Find where the given text appears and provide that cell's center as (X, Y) coordinate. 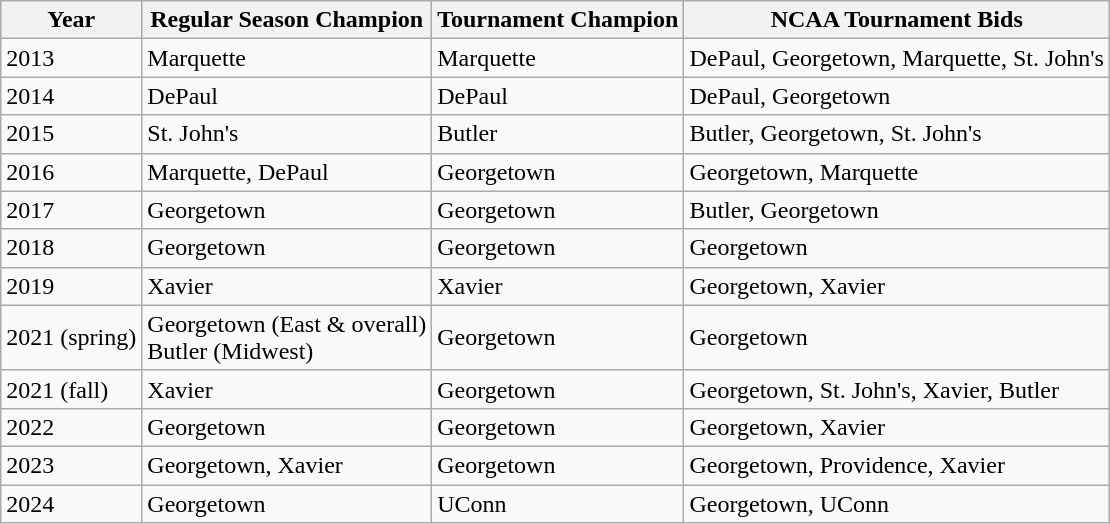
Tournament Champion (558, 20)
Marquette, DePaul (287, 172)
2021 (spring) (72, 338)
2018 (72, 248)
NCAA Tournament Bids (897, 20)
Georgetown, St. John's, Xavier, Butler (897, 389)
2015 (72, 134)
DePaul, Georgetown, Marquette, St. John's (897, 58)
DePaul, Georgetown (897, 96)
Georgetown (East & overall)Butler (Midwest) (287, 338)
2013 (72, 58)
Butler (558, 134)
2017 (72, 210)
Year (72, 20)
Butler, Georgetown, St. John's (897, 134)
2021 (fall) (72, 389)
Georgetown, Marquette (897, 172)
2023 (72, 465)
St. John's (287, 134)
2019 (72, 286)
Georgetown, UConn (897, 503)
Butler, Georgetown (897, 210)
Regular Season Champion (287, 20)
2014 (72, 96)
2024 (72, 503)
2016 (72, 172)
Georgetown, Providence, Xavier (897, 465)
2022 (72, 427)
UConn (558, 503)
